Pinpoint the cell where the given text exists, returning its [x, y] midpoint coordinate. 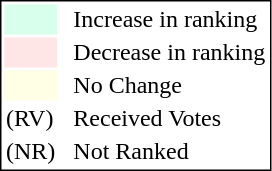
(NR) [30, 151]
Received Votes [170, 119]
(RV) [30, 119]
Decrease in ranking [170, 53]
No Change [170, 85]
Increase in ranking [170, 19]
Not Ranked [170, 151]
